Scan for the cell matching the given text and deliver its (X, Y) coordinate at center. 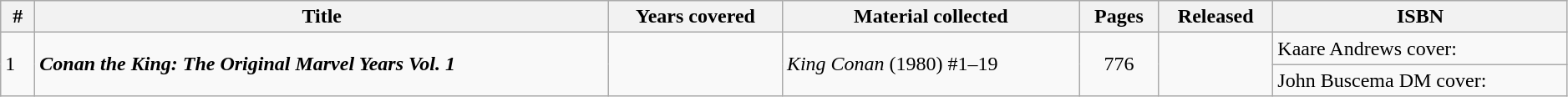
Released (1216, 17)
# (18, 17)
Title (322, 17)
1 (18, 64)
Pages (1119, 17)
Conan the King: The Original Marvel Years Vol. 1 (322, 64)
776 (1119, 64)
John Buscema DM cover: (1420, 80)
Years covered (696, 17)
ISBN (1420, 17)
Material collected (931, 17)
King Conan (1980) #1–19 (931, 64)
Kaare Andrews cover: (1420, 48)
